Determine the [x, y] coordinate at the center of the cell enclosing the given text.  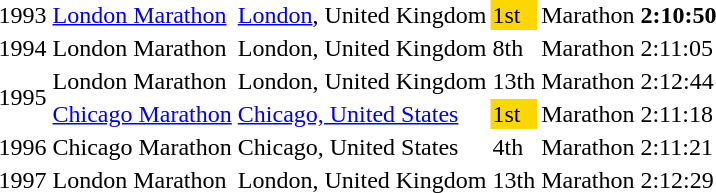
8th [514, 48]
4th [514, 147]
13th [514, 81]
